Pinpoint the cell where the given text exists, returning its (X, Y) midpoint coordinate. 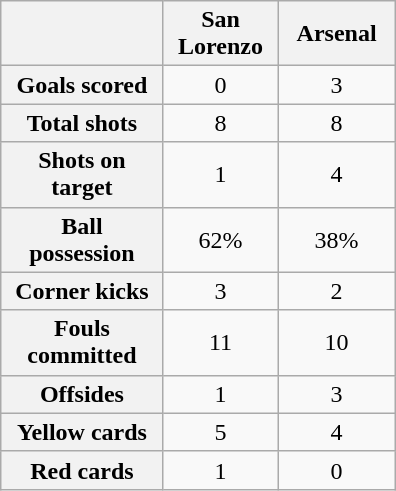
10 (337, 342)
Shots on target (82, 174)
11 (220, 342)
Red cards (82, 470)
38% (337, 240)
San Lorenzo (220, 34)
Yellow cards (82, 432)
Ball possession (82, 240)
Arsenal (337, 34)
2 (337, 291)
Goals scored (82, 85)
Corner kicks (82, 291)
5 (220, 432)
62% (220, 240)
Total shots (82, 123)
Fouls committed (82, 342)
Offsides (82, 394)
